Find where the given text appears and provide that cell's center as (X, Y) coordinate. 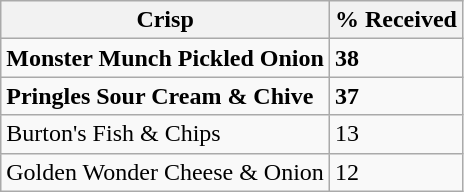
Burton's Fish & Chips (166, 134)
37 (396, 96)
12 (396, 172)
38 (396, 58)
Monster Munch Pickled Onion (166, 58)
13 (396, 134)
Crisp (166, 20)
Golden Wonder Cheese & Onion (166, 172)
Pringles Sour Cream & Chive (166, 96)
% Received (396, 20)
